Return [x, y] of the center of cell containing provided text 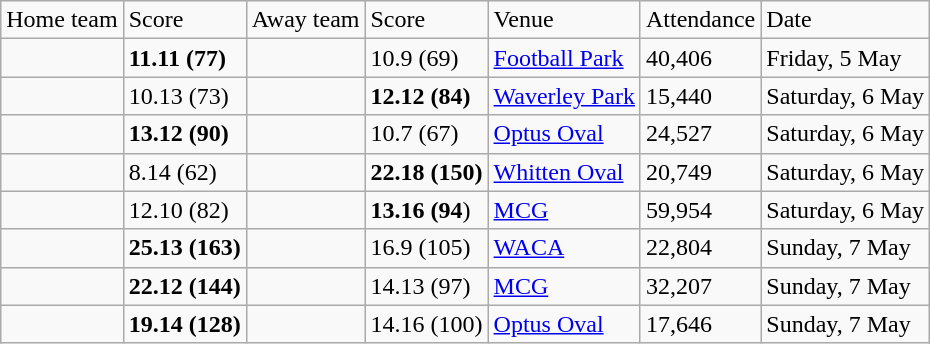
19.14 (128) [184, 324]
17,646 [700, 324]
13.12 (90) [184, 134]
40,406 [700, 58]
Attendance [700, 20]
Away team [306, 20]
12.12 (84) [426, 96]
24,527 [700, 134]
Whitten Oval [564, 172]
10.9 (69) [426, 58]
32,207 [700, 286]
10.7 (67) [426, 134]
12.10 (82) [184, 210]
59,954 [700, 210]
11.11 (77) [184, 58]
22.18 (150) [426, 172]
8.14 (62) [184, 172]
14.16 (100) [426, 324]
Home team [62, 20]
Waverley Park [564, 96]
14.13 (97) [426, 286]
Football Park [564, 58]
13.16 (94) [426, 210]
22,804 [700, 248]
10.13 (73) [184, 96]
25.13 (163) [184, 248]
WACA [564, 248]
20,749 [700, 172]
22.12 (144) [184, 286]
16.9 (105) [426, 248]
Friday, 5 May [846, 58]
Venue [564, 20]
15,440 [700, 96]
Date [846, 20]
